Output the [x, y] coordinate of the center of the cell containing the given text.  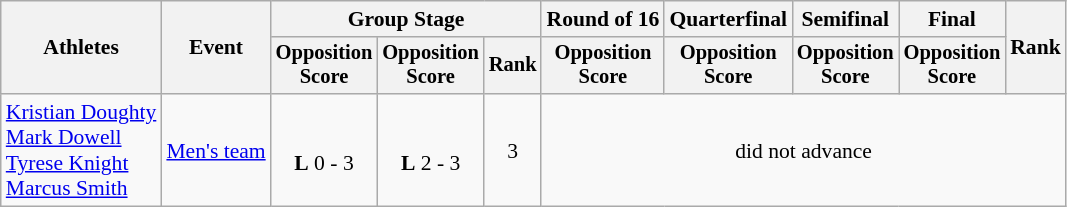
Men's team [216, 150]
L 2 - 3 [430, 150]
Round of 16 [602, 19]
Quarterfinal [728, 19]
L 0 - 3 [324, 150]
Event [216, 48]
Kristian DoughtyMark DowellTyrese KnightMarcus Smith [82, 150]
Final [952, 19]
Athletes [82, 48]
did not advance [803, 150]
Semifinal [846, 19]
Group Stage [406, 19]
3 [513, 150]
